Pinpoint the cell where the given text exists, returning its (X, Y) midpoint coordinate. 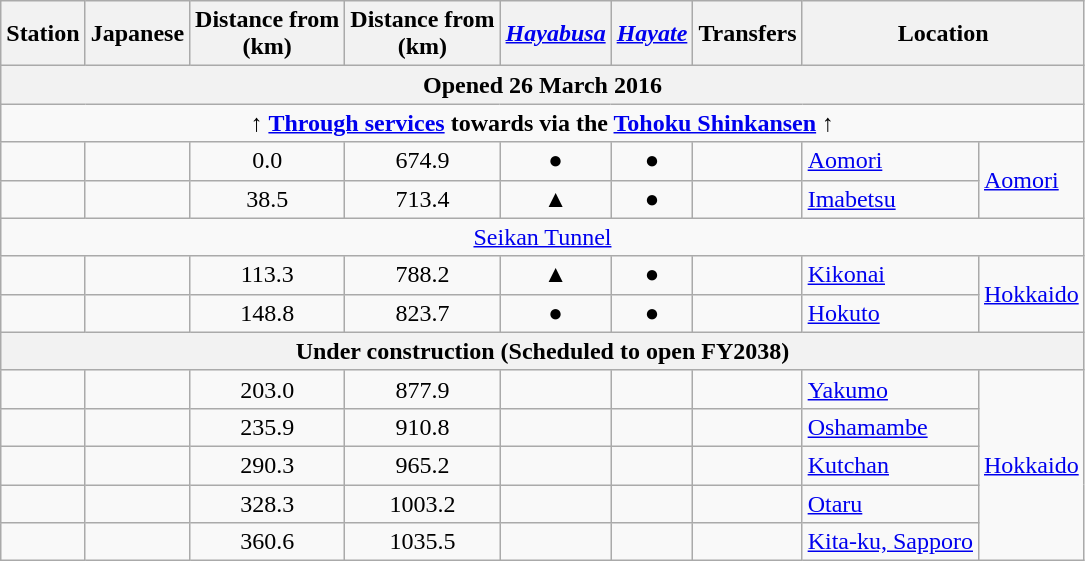
Kita-ku, Sapporo (890, 542)
Hokuto (890, 313)
910.8 (422, 427)
1003.2 (422, 503)
788.2 (422, 275)
235.9 (268, 427)
Hayate (652, 34)
674.9 (422, 161)
328.3 (268, 503)
Under construction (Scheduled to open FY2038) (542, 351)
↑ Through services towards via the Tohoku Shinkansen ↑ (542, 123)
Kutchan (890, 465)
203.0 (268, 389)
Otaru (890, 503)
1035.5 (422, 542)
290.3 (268, 465)
Yakumo (890, 389)
Oshamambe (890, 427)
Location (943, 34)
877.9 (422, 389)
Transfers (748, 34)
713.4 (422, 199)
38.5 (268, 199)
Hayabusa (556, 34)
148.8 (268, 313)
Station (43, 34)
Kikonai (890, 275)
0.0 (268, 161)
Opened 26 March 2016 (542, 85)
965.2 (422, 465)
Imabetsu (890, 199)
113.3 (268, 275)
Japanese (137, 34)
823.7 (422, 313)
Seikan Tunnel (542, 237)
360.6 (268, 542)
